Determine the (X, Y) coordinate at the center of the cell enclosing the given text.  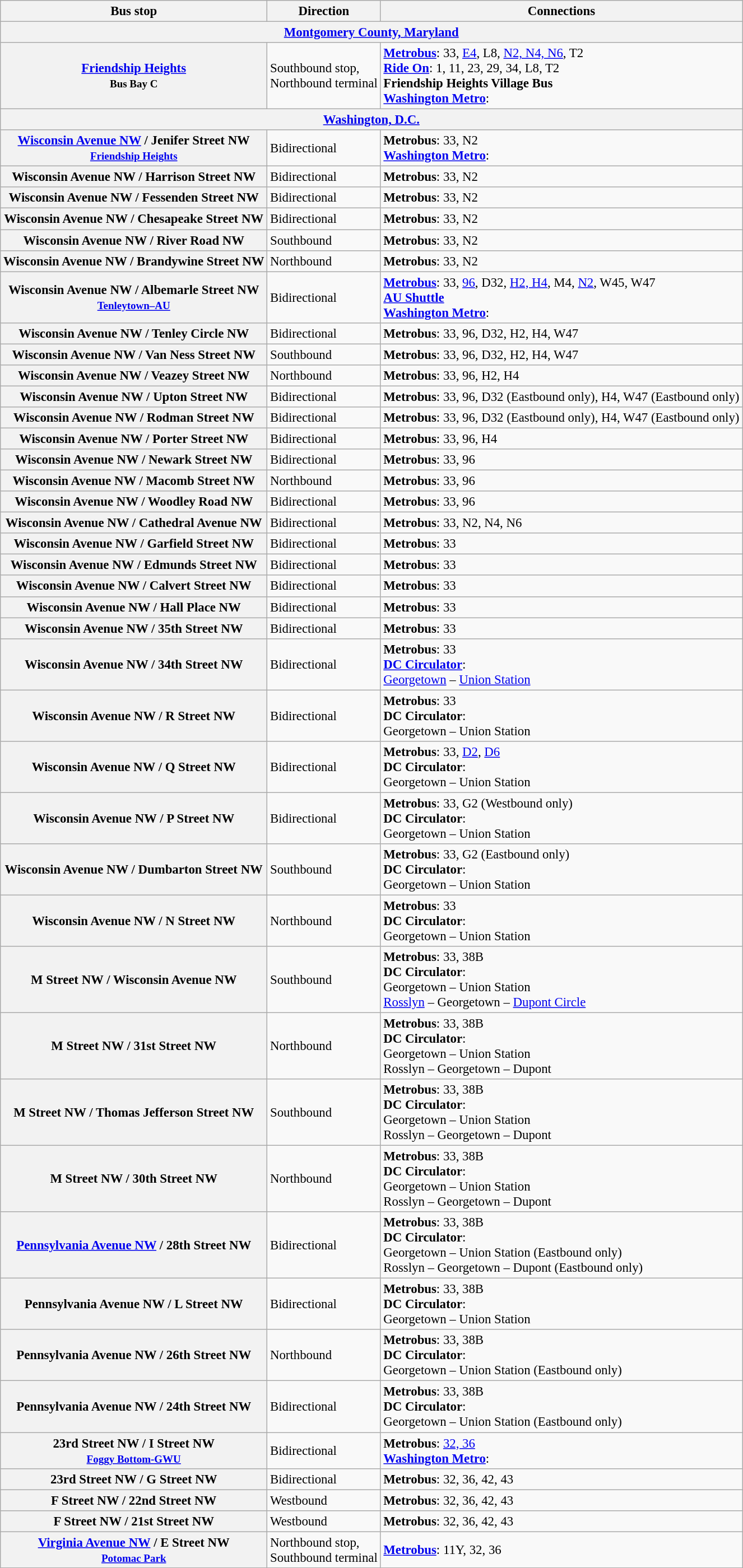
Wisconsin Avenue NW / Calvert Street NW (134, 586)
Metrobus: 33, N2, N4, N6 (561, 523)
Metrobus: 33, 38B DC Circulator: Georgetown – Union Station Rosslyn – Georgetown – Dupont Circle (561, 980)
Washington, D.C. (371, 120)
Wisconsin Avenue NW / Rodman Street NW (134, 418)
M Street NW / Wisconsin Avenue NW (134, 980)
Wisconsin Avenue NW / P Street NW (134, 818)
Wisconsin Avenue NW / Q Street NW (134, 767)
Wisconsin Avenue NW / Harrison Street NW (134, 177)
Northbound stop,Southbound terminal (324, 1550)
Wisconsin Avenue NW / Jenifer Street NWFriendship Heights (134, 148)
Metrobus: 33, E4, L8, N2, N4, N6, T2 Ride On: 1, 11, 23, 29, 34, L8, T2 Friendship Heights Village Bus Washington Metro: (561, 76)
Metrobus: 11Y, 32, 36 (561, 1550)
23rd Street NW / G Street NW (134, 1479)
Metrobus: 33, G2 (Westbound only) DC Circulator: Georgetown – Union Station (561, 818)
Friendship HeightsBus Bay C (134, 76)
Pennsylvania Avenue NW / 28th Street NW (134, 1245)
23rd Street NW / I Street NWFoggy Bottom-GWU (134, 1450)
Metrobus: 33, G2 (Eastbound only) DC Circulator: Georgetown – Union Station (561, 870)
Wisconsin Avenue NW / Chesapeake Street NW (134, 219)
Wisconsin Avenue NW / Cathedral Avenue NW (134, 523)
Wisconsin Avenue NW / Hall Place NW (134, 607)
Bus stop (134, 11)
F Street NW / 21st Street NW (134, 1521)
Wisconsin Avenue NW / Newark Street NW (134, 460)
Pennsylvania Avenue NW / 26th Street NW (134, 1355)
Wisconsin Avenue NW / Dumbarton Street NW (134, 870)
Direction (324, 11)
Wisconsin Avenue NW / N Street NW (134, 921)
Virginia Avenue NW / E Street NWPotomac Park (134, 1550)
Wisconsin Avenue NW / Woodley Road NW (134, 502)
Wisconsin Avenue NW / Veazey Street NW (134, 376)
Connections (561, 11)
Metrobus: 33, 38B DC Circulator: Georgetown – Union Station (Eastbound only) Rosslyn – Georgetown – Dupont (Eastbound only) (561, 1245)
Metrobus: 33, 96, D32, H2, H4, M4, N2, W45, W47 AU Shuttle Washington Metro: (561, 297)
M Street NW / 31st Street NW (134, 1046)
Wisconsin Avenue NW / Garfield Street NW (134, 544)
M Street NW / Thomas Jefferson Street NW (134, 1112)
F Street NW / 22nd Street NW (134, 1500)
Wisconsin Avenue NW / Albemarle Street NWTenleytown–AU (134, 297)
Metrobus: 33, 96, H4 (561, 438)
Wisconsin Avenue NW / Macomb Street NW (134, 481)
Wisconsin Avenue NW / River Road NW (134, 240)
Wisconsin Avenue NW / Tenley Circle NW (134, 333)
Wisconsin Avenue NW / Upton Street NW (134, 396)
M Street NW / 30th Street NW (134, 1179)
Wisconsin Avenue NW / Edmunds Street NW (134, 565)
Southbound stop,Northbound terminal (324, 76)
Metrobus: 33, D2, D6 DC Circulator: Georgetown – Union Station (561, 767)
Wisconsin Avenue NW / 35th Street NW (134, 628)
Wisconsin Avenue NW / Van Ness Street NW (134, 354)
Wisconsin Avenue NW / Porter Street NW (134, 438)
Metrobus: 33, N2 Washington Metro: (561, 148)
Wisconsin Avenue NW / R Street NW (134, 716)
Metrobus: 32, 36 Washington Metro: (561, 1450)
Pennsylvania Avenue NW / L Street NW (134, 1304)
Pennsylvania Avenue NW / 24th Street NW (134, 1407)
Metrobus: 33, 96, H2, H4 (561, 376)
Metrobus: 33, 38B DC Circulator: Georgetown – Union Station (561, 1304)
Wisconsin Avenue NW / Fessenden Street NW (134, 198)
Wisconsin Avenue NW / Brandywine Street NW (134, 261)
Montgomery County, Maryland (371, 32)
Wisconsin Avenue NW / 34th Street NW (134, 664)
